Output the (x, y) coordinate of the center of the cell containing the given text.  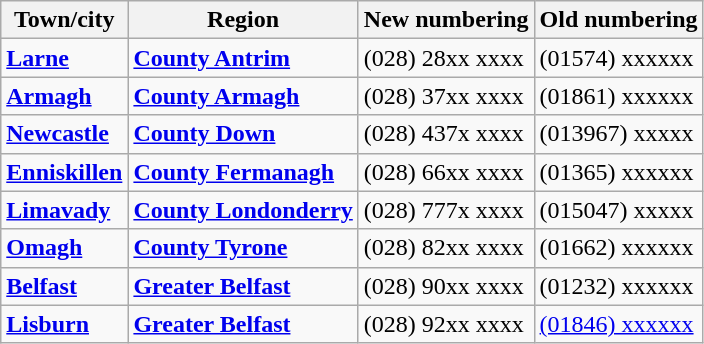
Belfast (64, 286)
Limavady (64, 210)
Town/city (64, 20)
County Antrim (243, 58)
(028) 92xx xxxx (446, 324)
County Londonderry (243, 210)
(013967) xxxxx (618, 134)
County Armagh (243, 96)
Armagh (64, 96)
(028) 37xx xxxx (446, 96)
(01574) xxxxxx (618, 58)
(028) 437x xxxx (446, 134)
(015047) xxxxx (618, 210)
(028) 28xx xxxx (446, 58)
(01662) xxxxxx (618, 248)
Enniskillen (64, 172)
(028) 90xx xxxx (446, 286)
Lisburn (64, 324)
(01232) xxxxxx (618, 286)
County Down (243, 134)
Old numbering (618, 20)
(028) 777x xxxx (446, 210)
(01365) xxxxxx (618, 172)
Newcastle (64, 134)
Region (243, 20)
County Fermanagh (243, 172)
New numbering (446, 20)
County Tyrone (243, 248)
Omagh (64, 248)
Larne (64, 58)
(028) 82xx xxxx (446, 248)
(01846) xxxxxx (618, 324)
(028) 66xx xxxx (446, 172)
(01861) xxxxxx (618, 96)
